From the cell containing the given text, extract its center point as (X, Y) coordinate. 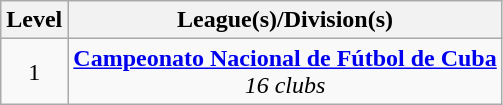
Level (34, 20)
1 (34, 72)
League(s)/Division(s) (285, 20)
Campeonato Nacional de Fútbol de Cuba16 clubs (285, 72)
